Detect which cell encompasses the target text, then output its (x, y) center coordinate. 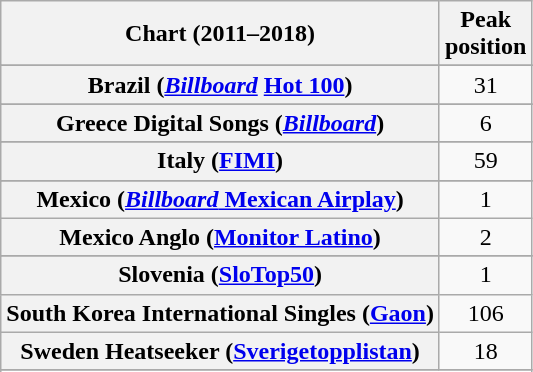
Greece Digital Songs (Billboard) (220, 123)
2 (485, 237)
Mexico (Billboard Mexican Airplay) (220, 199)
Italy (FIMI) (220, 161)
106 (485, 313)
6 (485, 123)
South Korea International Singles (Gaon) (220, 313)
Slovenia (SloTop50) (220, 275)
Chart (2011–2018) (220, 34)
Peakposition (485, 34)
18 (485, 351)
59 (485, 161)
Brazil (Billboard Hot 100) (220, 85)
Sweden Heatseeker (Sverigetopplistan) (220, 351)
31 (485, 85)
Mexico Anglo (Monitor Latino) (220, 237)
